For the text-containing cell, return its midpoint in (x, y) coordinate format. 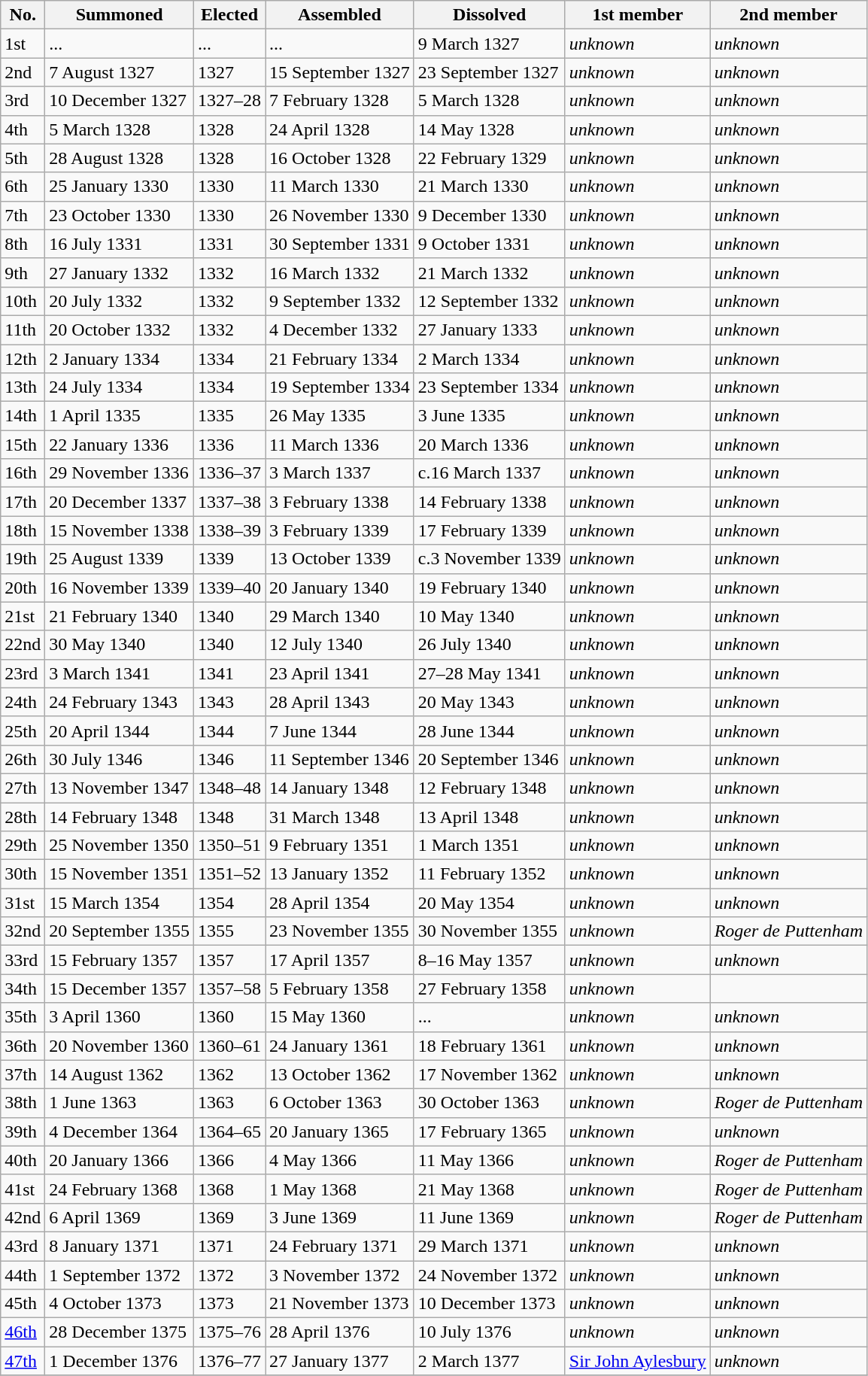
22nd (23, 645)
Sir John Aylesbury (638, 1361)
28 April 1354 (340, 903)
16 November 1339 (120, 588)
24 February 1371 (340, 1246)
3 November 1372 (340, 1275)
26th (23, 759)
27–28 May 1341 (489, 673)
27 February 1358 (489, 989)
30 July 1346 (120, 759)
11 May 1366 (489, 1160)
23rd (23, 673)
19th (23, 559)
21st (23, 616)
1344 (230, 731)
29 March 1371 (489, 1246)
30th (23, 874)
11 June 1369 (489, 1217)
12 September 1332 (489, 301)
28 April 1343 (340, 702)
10 December 1373 (489, 1304)
20 January 1366 (120, 1160)
2nd (23, 72)
1339 (230, 559)
36th (23, 1046)
1346 (230, 759)
Dissolved (489, 15)
29th (23, 846)
21 November 1373 (340, 1304)
15 November 1338 (120, 530)
4 December 1332 (340, 330)
25 August 1339 (120, 559)
12th (23, 359)
6 October 1363 (340, 1103)
20 September 1355 (120, 931)
15 February 1357 (120, 960)
1336–37 (230, 473)
c.16 March 1337 (489, 473)
1341 (230, 673)
16 October 1328 (340, 158)
8th (23, 244)
43rd (23, 1246)
5 February 1358 (340, 989)
24 February 1368 (120, 1189)
1 December 1376 (120, 1361)
24 November 1372 (489, 1275)
11 February 1352 (489, 874)
14 February 1338 (489, 502)
29 March 1340 (340, 616)
23 September 1334 (489, 387)
14 January 1348 (340, 788)
23 October 1330 (120, 215)
23 September 1327 (489, 72)
27 January 1377 (340, 1361)
12 July 1340 (340, 645)
1355 (230, 931)
23 April 1341 (340, 673)
47th (23, 1361)
13 November 1347 (120, 788)
3 April 1360 (120, 1017)
1369 (230, 1217)
No. (23, 15)
13 October 1339 (340, 559)
17th (23, 502)
3 February 1338 (340, 502)
1331 (230, 244)
26 May 1335 (340, 416)
9th (23, 272)
11th (23, 330)
23 November 1355 (340, 931)
13 April 1348 (489, 816)
3 February 1339 (340, 530)
38th (23, 1103)
1st member (638, 15)
1368 (230, 1189)
9 October 1331 (489, 244)
45th (23, 1304)
28 December 1375 (120, 1332)
1364–65 (230, 1131)
21 March 1330 (489, 187)
1348 (230, 816)
20 May 1354 (489, 903)
28 April 1376 (340, 1332)
31st (23, 903)
31 March 1348 (340, 816)
21 February 1340 (120, 616)
7th (23, 215)
30 November 1355 (489, 931)
24 April 1328 (340, 129)
21 March 1332 (489, 272)
10 December 1327 (120, 101)
15 March 1354 (120, 903)
32nd (23, 931)
24th (23, 702)
4 October 1373 (120, 1304)
10 July 1376 (489, 1332)
29 November 1336 (120, 473)
20 April 1344 (120, 731)
24 January 1361 (340, 1046)
11 September 1346 (340, 759)
9 February 1351 (340, 846)
14 May 1328 (489, 129)
19 September 1334 (340, 387)
28th (23, 816)
15 December 1357 (120, 989)
39th (23, 1131)
17 February 1365 (489, 1131)
24 July 1334 (120, 387)
30 October 1363 (489, 1103)
2nd member (788, 15)
35th (23, 1017)
3 March 1341 (120, 673)
20 September 1346 (489, 759)
26 July 1340 (489, 645)
1351–52 (230, 874)
3 June 1335 (489, 416)
1360–61 (230, 1046)
8–16 May 1357 (489, 960)
2 January 1334 (120, 359)
Elected (230, 15)
9 September 1332 (340, 301)
28 August 1328 (120, 158)
c.3 November 1339 (489, 559)
Assembled (340, 15)
18th (23, 530)
14th (23, 416)
37th (23, 1074)
7 February 1328 (340, 101)
1 September 1372 (120, 1275)
1335 (230, 416)
6 April 1369 (120, 1217)
1327–28 (230, 101)
27 January 1333 (489, 330)
20 January 1365 (340, 1131)
13 October 1362 (340, 1074)
1376–77 (230, 1361)
20th (23, 588)
21 May 1368 (489, 1189)
1357–58 (230, 989)
20 October 1332 (120, 330)
21 February 1334 (340, 359)
1 June 1363 (120, 1103)
30 May 1340 (120, 645)
1st (23, 44)
25 January 1330 (120, 187)
1363 (230, 1103)
Summoned (120, 15)
3rd (23, 101)
1357 (230, 960)
24 February 1343 (120, 702)
6th (23, 187)
5th (23, 158)
8 January 1371 (120, 1246)
14 February 1348 (120, 816)
20 July 1332 (120, 301)
7 August 1327 (120, 72)
1327 (230, 72)
1362 (230, 1074)
4 December 1364 (120, 1131)
20 January 1340 (340, 588)
1373 (230, 1304)
4th (23, 129)
1338–39 (230, 530)
1 May 1368 (340, 1189)
2 March 1377 (489, 1361)
1350–51 (230, 846)
44th (23, 1275)
40th (23, 1160)
15 May 1360 (340, 1017)
11 March 1330 (340, 187)
1336 (230, 445)
20 March 1336 (489, 445)
1348–48 (230, 788)
25th (23, 731)
15 November 1351 (120, 874)
22 January 1336 (120, 445)
15 September 1327 (340, 72)
16 March 1332 (340, 272)
16 July 1331 (120, 244)
1 April 1335 (120, 416)
1360 (230, 1017)
33rd (23, 960)
14 August 1362 (120, 1074)
3 June 1369 (340, 1217)
46th (23, 1332)
11 March 1336 (340, 445)
1375–76 (230, 1332)
9 December 1330 (489, 215)
19 February 1340 (489, 588)
26 November 1330 (340, 215)
1337–38 (230, 502)
25 November 1350 (120, 846)
42nd (23, 1217)
17 February 1339 (489, 530)
10th (23, 301)
41st (23, 1189)
1354 (230, 903)
16th (23, 473)
3 March 1337 (340, 473)
27th (23, 788)
2 March 1334 (489, 359)
28 June 1344 (489, 731)
7 June 1344 (340, 731)
1371 (230, 1246)
34th (23, 989)
12 February 1348 (489, 788)
20 November 1360 (120, 1046)
22 February 1329 (489, 158)
15th (23, 445)
13th (23, 387)
20 December 1337 (120, 502)
20 May 1343 (489, 702)
1372 (230, 1275)
27 January 1332 (120, 272)
18 February 1361 (489, 1046)
4 May 1366 (340, 1160)
1366 (230, 1160)
30 September 1331 (340, 244)
1 March 1351 (489, 846)
1343 (230, 702)
9 March 1327 (489, 44)
10 May 1340 (489, 616)
13 January 1352 (340, 874)
1339–40 (230, 588)
17 November 1362 (489, 1074)
17 April 1357 (340, 960)
